Capture the cell that displays the provided text and extract its (x, y) central coordinate. 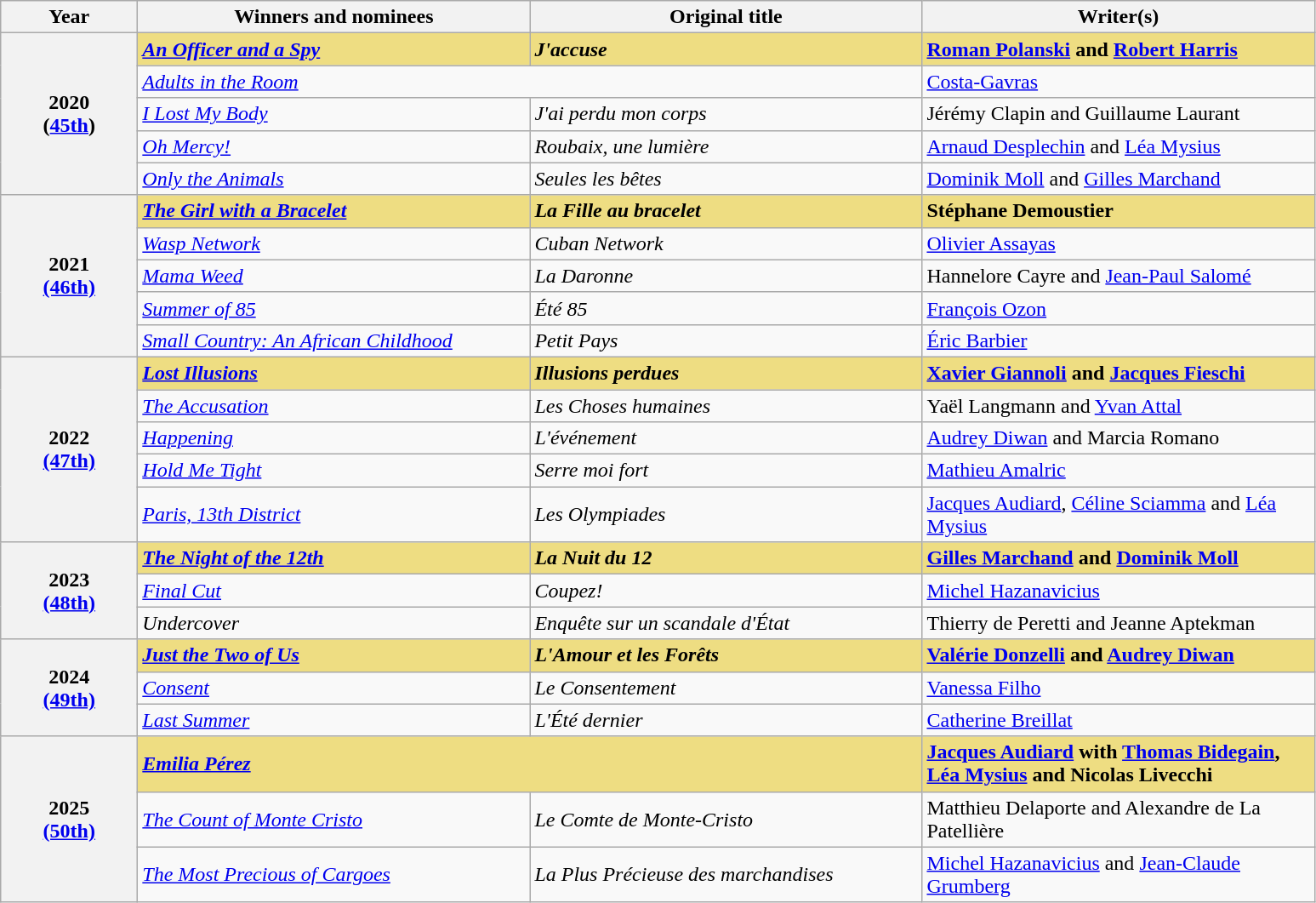
Illusions perdues (726, 373)
2025(50th) (70, 819)
Paris, 13th District (333, 514)
Les Choses humaines (726, 406)
2021(46th) (70, 276)
Final Cut (333, 591)
The Most Precious of Cargoes (333, 875)
Hold Me Tight (333, 471)
Mama Weed (333, 276)
Last Summer (333, 720)
Costa-Gavras (1118, 82)
Jacques Audiard with Thomas Bidegain, Léa Mysius and Nicolas Livecchi (1118, 764)
Seules les bêtes (726, 179)
Les Olympiades (726, 514)
Hannelore Cayre and Jean-Paul Salomé (1118, 276)
Vanessa Filho (1118, 688)
Été 85 (726, 308)
Emilia Pérez (530, 764)
Michel Hazanavicius and Jean-Claude Grumberg (1118, 875)
Consent (333, 688)
Arnaud Desplechin and Léa Mysius (1118, 146)
La Daronne (726, 276)
Audrey Diwan and Marcia Romano (1118, 438)
The Night of the 12th (333, 558)
Lost Illusions (333, 373)
Writer(s) (1118, 17)
J'accuse (726, 49)
La Fille au bracelet (726, 211)
2022(47th) (70, 449)
L'événement (726, 438)
Year (70, 17)
Happening (333, 438)
L'Été dernier (726, 720)
Dominik Moll and Gilles Marchand (1118, 179)
The Count of Monte Cristo (333, 819)
J'ai perdu mon corps (726, 114)
The Accusation (333, 406)
Winners and nominees (333, 17)
Coupez! (726, 591)
2023(48th) (70, 591)
Thierry de Peretti and Jeanne Aptekman (1118, 623)
Small Country: An African Childhood (333, 340)
La Plus Précieuse des marchandises (726, 875)
François Ozon (1118, 308)
La Nuit du 12 (726, 558)
Wasp Network (333, 243)
Oh Mercy! (333, 146)
Petit Pays (726, 340)
An Officer and a Spy (333, 49)
Jérémy Clapin and Guillaume Laurant (1118, 114)
Stéphane Demoustier (1118, 211)
Roubaix, une lumière (726, 146)
Michel Hazanavicius (1118, 591)
Le Consentement (726, 688)
Summer of 85 (333, 308)
Xavier Giannoli and Jacques Fieschi (1118, 373)
The Girl with a Bracelet (333, 211)
Valérie Donzelli and Audrey Diwan (1118, 655)
Catherine Breillat (1118, 720)
Yaël Langmann and Yvan Attal (1118, 406)
Éric Barbier (1118, 340)
2024(49th) (70, 688)
Jacques Audiard, Céline Sciamma and Léa Mysius (1118, 514)
Just the Two of Us (333, 655)
Serre moi fort (726, 471)
Olivier Assayas (1118, 243)
2020(45th) (70, 114)
Enquête sur un scandale d'État (726, 623)
Roman Polanski and Robert Harris (1118, 49)
Mathieu Amalric (1118, 471)
Cuban Network (726, 243)
I Lost My Body (333, 114)
Matthieu Delaporte and Alexandre de La Patellière (1118, 819)
Only the Animals (333, 179)
Le Comte de Monte-Cristo (726, 819)
Undercover (333, 623)
L'Amour et les Forêts (726, 655)
Gilles Marchand and Dominik Moll (1118, 558)
Adults in the Room (530, 82)
Original title (726, 17)
